Determine the (X, Y) coordinate at the center of the cell enclosing the given text.  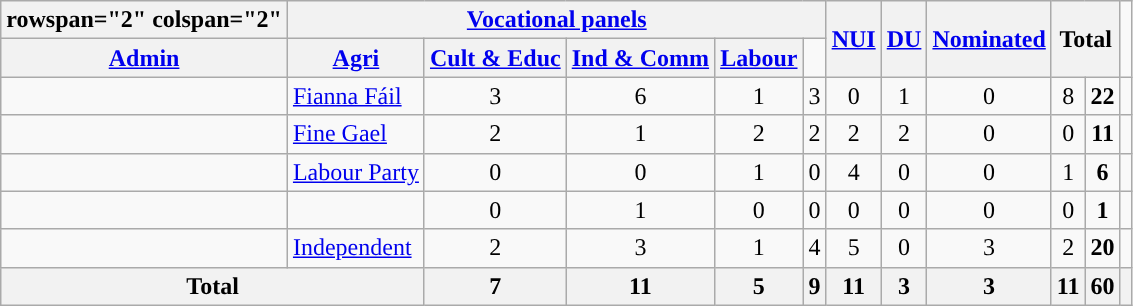
Independent (356, 248)
DU (904, 39)
9 (814, 286)
60 (1102, 286)
Agri (356, 58)
rowspan="2" colspan="2" (144, 20)
Fine Gael (356, 134)
7 (495, 286)
Nominated (989, 39)
Ind & Comm (640, 58)
Labour Party (356, 172)
8 (1068, 96)
Fianna Fáil (356, 96)
20 (1102, 248)
Cult & Educ (495, 58)
Vocational panels (556, 20)
Labour (759, 58)
NUI (854, 39)
Admin (144, 58)
22 (1102, 96)
